Determine the [x, y] coordinate at the center of the cell enclosing the given text.  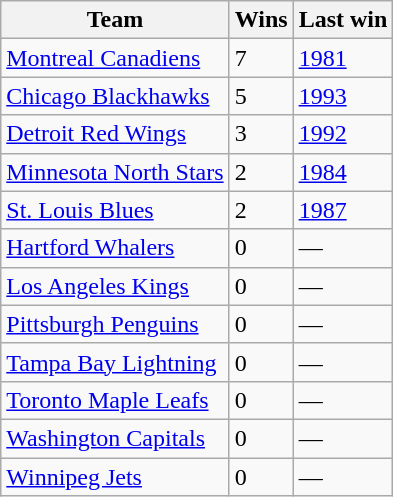
Team [115, 20]
Tampa Bay Lightning [115, 362]
7 [261, 58]
3 [261, 134]
Detroit Red Wings [115, 134]
1992 [343, 134]
Chicago Blackhawks [115, 96]
St. Louis Blues [115, 210]
Last win [343, 20]
Minnesota North Stars [115, 172]
Los Angeles Kings [115, 286]
Pittsburgh Penguins [115, 324]
1987 [343, 210]
5 [261, 96]
Toronto Maple Leafs [115, 400]
Montreal Canadiens [115, 58]
1993 [343, 96]
Winnipeg Jets [115, 477]
Wins [261, 20]
1981 [343, 58]
Hartford Whalers [115, 248]
Washington Capitals [115, 438]
1984 [343, 172]
